For the text-containing cell, return its midpoint in (X, Y) coordinate format. 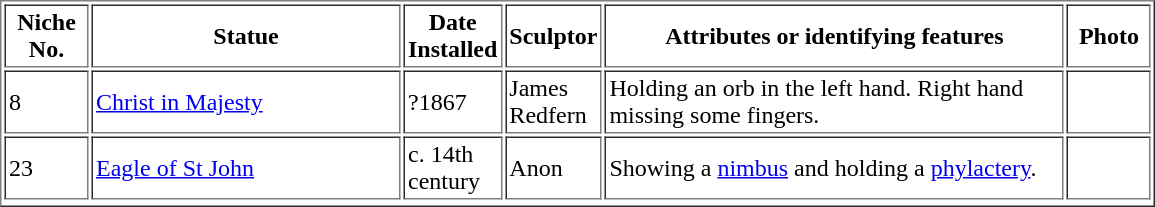
Date Installed (453, 36)
Holding an orb in the left hand. Right hand missing some fingers. (834, 102)
Statue (246, 36)
Christ in Majesty (246, 102)
Niche No. (46, 36)
c. 14th century (453, 168)
Sculptor (554, 36)
James Redfern (554, 102)
Showing a nimbus and holding a phylactery. (834, 168)
23 (46, 168)
Attributes or identifying features (834, 36)
8 (46, 102)
Photo (1109, 36)
Eagle of St John (246, 168)
Anon (554, 168)
?1867 (453, 102)
